Determine the (X, Y) coordinate at the center of the cell enclosing the given text.  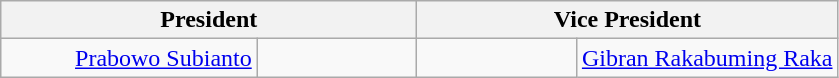
Gibran Rakabuming Raka (707, 58)
President (209, 20)
Vice President (628, 20)
Prabowo Subianto (129, 58)
